Locate the cell with the specified text and output its [x, y] center coordinate. 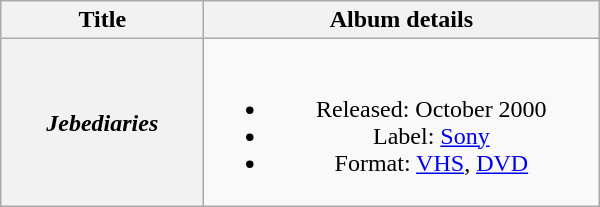
Jebediaries [102, 122]
Released: October 2000Label: Sony Format: VHS, DVD [402, 122]
Album details [402, 20]
Title [102, 20]
